Identify which cell holds the provided text, then report its (x, y) central coordinate. 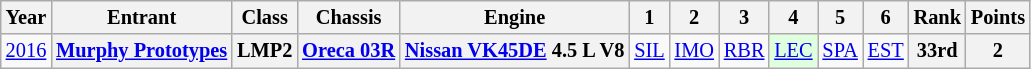
RBR (744, 51)
2016 (26, 51)
5 (840, 17)
SIL (649, 51)
Engine (514, 17)
Murphy Prototypes (142, 51)
6 (886, 17)
33rd (938, 51)
Chassis (348, 17)
4 (793, 17)
Points (998, 17)
LEC (793, 51)
Entrant (142, 17)
1 (649, 17)
Nissan VK45DE 4.5 L V8 (514, 51)
Rank (938, 17)
SPA (840, 51)
LMP2 (264, 51)
IMO (694, 51)
Year (26, 17)
EST (886, 51)
Class (264, 17)
Oreca 03R (348, 51)
3 (744, 17)
